Capture the cell that displays the provided text and extract its [x, y] central coordinate. 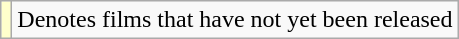
Denotes films that have not yet been released [235, 20]
